Extract the (X, Y) coordinate from the center of the cell holding the provided text.  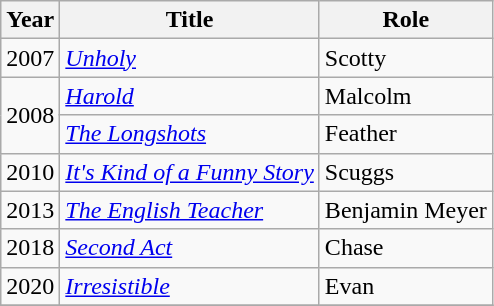
The English Teacher (190, 210)
Scuggs (406, 172)
2020 (30, 286)
2010 (30, 172)
Benjamin Meyer (406, 210)
The Longshots (190, 134)
Year (30, 20)
2018 (30, 248)
Feather (406, 134)
Chase (406, 248)
Unholy (190, 58)
2007 (30, 58)
It's Kind of a Funny Story (190, 172)
Scotty (406, 58)
Second Act (190, 248)
2013 (30, 210)
Malcolm (406, 96)
Harold (190, 96)
Irresistible (190, 286)
Evan (406, 286)
Role (406, 20)
Title (190, 20)
2008 (30, 115)
